Output the (X, Y) coordinate of the center of the cell containing the given text.  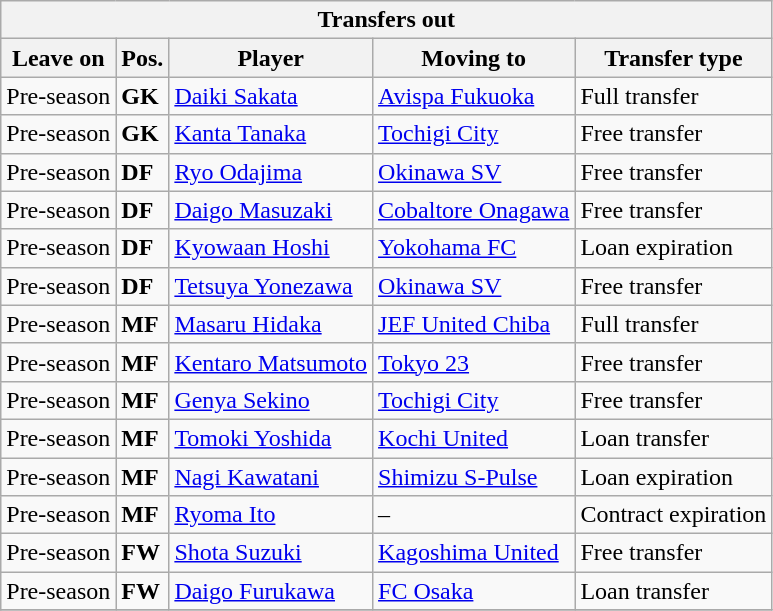
Shimizu S-Pulse (474, 477)
Kanta Tanaka (271, 134)
Tomoki Yoshida (271, 438)
Yokohama FC (474, 248)
Nagi Kawatani (271, 477)
Tetsuya Yonezawa (271, 286)
Daigo Masuzaki (271, 210)
Daiki Sakata (271, 96)
Pos. (142, 58)
Avispa Fukuoka (474, 96)
– (474, 515)
Leave on (58, 58)
Kochi United (474, 438)
Shota Suzuki (271, 553)
Kentaro Matsumoto (271, 362)
Kyowaan Hoshi (271, 248)
Transfers out (386, 20)
Cobaltore Onagawa (474, 210)
Contract expiration (674, 515)
Tokyo 23 (474, 362)
Daigo Furukawa (271, 591)
JEF United Chiba (474, 324)
Ryoma Ito (271, 515)
Kagoshima United (474, 553)
Transfer type (674, 58)
Ryo Odajima (271, 172)
Moving to (474, 58)
Player (271, 58)
Genya Sekino (271, 400)
Masaru Hidaka (271, 324)
FC Osaka (474, 591)
